For the text-containing cell, return its midpoint in [X, Y] coordinate format. 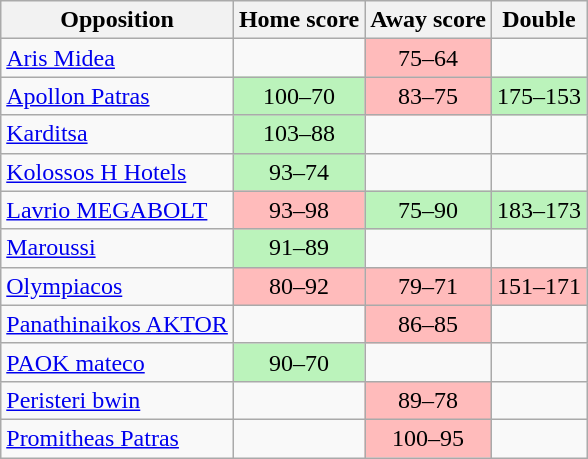
Opposition [118, 20]
Home score [298, 20]
Away score [428, 20]
Olympiacos [118, 286]
Promitheas Patras [118, 438]
Maroussi [118, 248]
75–90 [428, 210]
Double [538, 20]
Aris Midea [118, 58]
93–74 [298, 172]
100–70 [298, 96]
100–95 [428, 438]
Lavrio MEGABOLT [118, 210]
175–153 [538, 96]
75–64 [428, 58]
80–92 [298, 286]
Panathinaikos AKTOR [118, 324]
79–71 [428, 286]
91–89 [298, 248]
Apollon Patras [118, 96]
86–85 [428, 324]
93–98 [298, 210]
PAOK mateco [118, 362]
89–78 [428, 400]
83–75 [428, 96]
183–173 [538, 210]
151–171 [538, 286]
90–70 [298, 362]
Karditsa [118, 134]
Kolossos H Hotels [118, 172]
Peristeri bwin [118, 400]
103–88 [298, 134]
